Determine the (X, Y) coordinate at the center of the cell enclosing the given text.  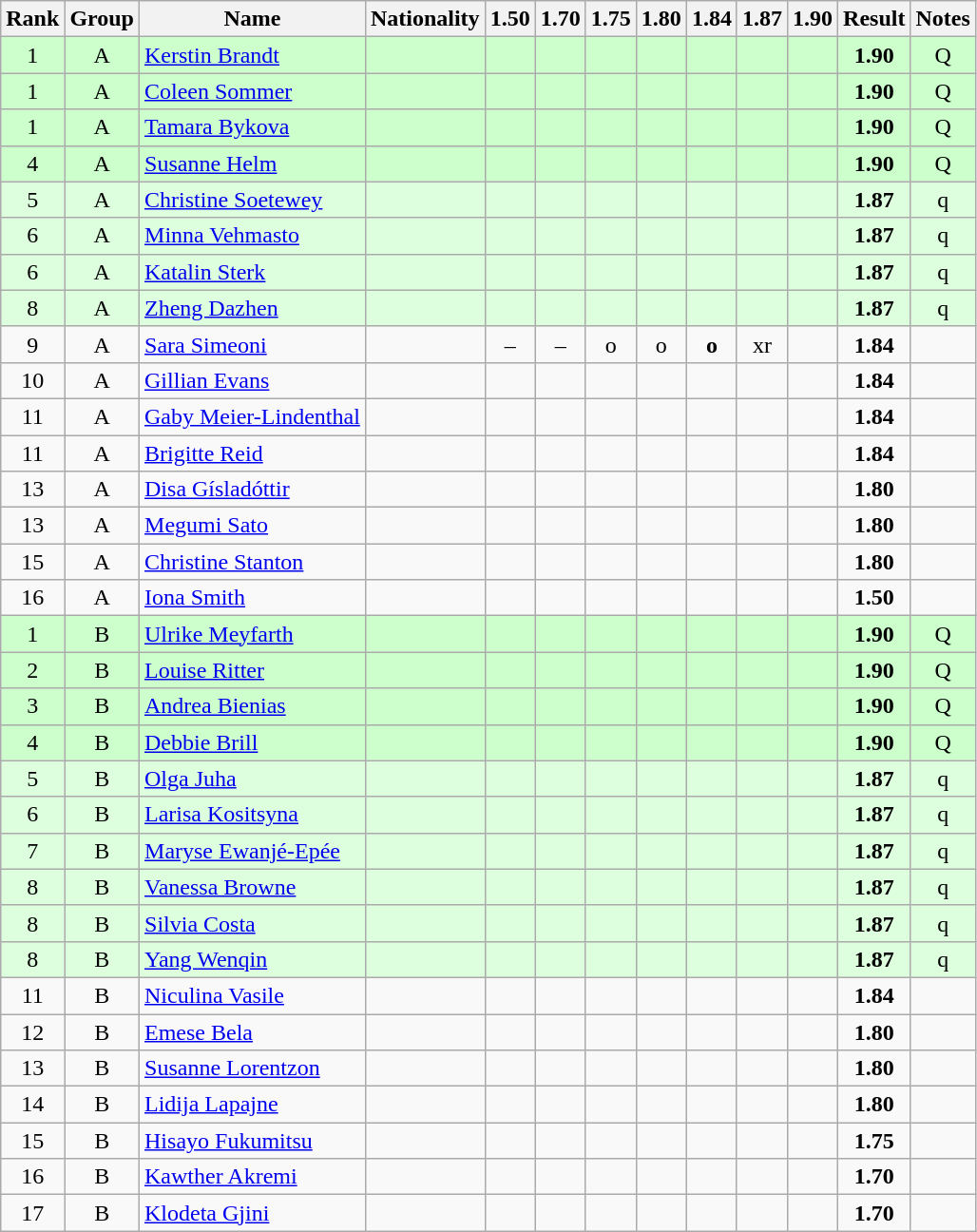
Notes (943, 19)
Sara Simeoni (253, 344)
Kawther Akremi (253, 1177)
Name (253, 19)
Katalin Sterk (253, 272)
Silvia Costa (253, 923)
Coleen Sommer (253, 91)
Vanessa Browne (253, 887)
Debbie Brill (253, 742)
Yang Wenqin (253, 959)
9 (32, 344)
14 (32, 1105)
Minna Vehmasto (253, 236)
Larisa Kositsyna (253, 815)
Lidija Lapajne (253, 1105)
Andrea Bienias (253, 706)
17 (32, 1213)
Gillian Evans (253, 380)
Louise Ritter (253, 670)
Ulrike Meyfarth (253, 634)
Susanne Lorentzon (253, 1068)
Susanne Helm (253, 164)
Hisayo Fukumitsu (253, 1141)
Tamara Bykova (253, 127)
Klodeta Gjini (253, 1213)
Nationality (425, 19)
Maryse Ewanjé-Epée (253, 851)
3 (32, 706)
10 (32, 380)
Christine Soetewey (253, 200)
Brigitte Reid (253, 453)
Rank (32, 19)
Niculina Vasile (253, 995)
Result (874, 19)
12 (32, 1031)
Olga Juha (253, 779)
Disa Gísladóttir (253, 490)
Christine Stanton (253, 562)
Emese Bela (253, 1031)
Group (103, 19)
7 (32, 851)
Gaby Meier-Lindenthal (253, 416)
Zheng Dazhen (253, 308)
xr (762, 344)
Iona Smith (253, 598)
Kerstin Brandt (253, 55)
2 (32, 670)
Megumi Sato (253, 526)
